Provide the (x, y) coordinate of the cell's center where the given text is located.  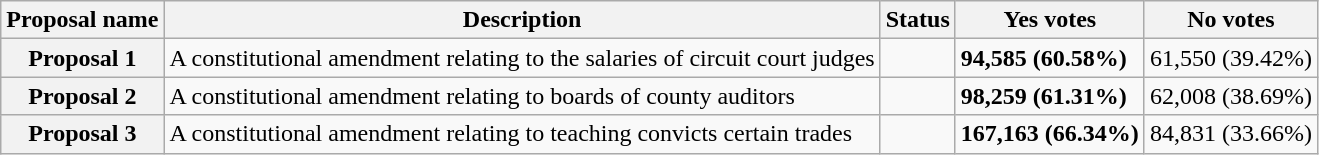
Proposal 3 (82, 134)
Proposal 2 (82, 96)
167,163 (66.34%) (1050, 134)
Proposal 1 (82, 58)
A constitutional amendment relating to teaching convicts certain trades (522, 134)
84,831 (33.66%) (1230, 134)
98,259 (61.31%) (1050, 96)
94,585 (60.58%) (1050, 58)
62,008 (38.69%) (1230, 96)
No votes (1230, 20)
Status (918, 20)
Yes votes (1050, 20)
A constitutional amendment relating to the salaries of circuit court judges (522, 58)
Proposal name (82, 20)
Description (522, 20)
A constitutional amendment relating to boards of county auditors (522, 96)
61,550 (39.42%) (1230, 58)
